For the text-containing cell, return its midpoint in [X, Y] coordinate format. 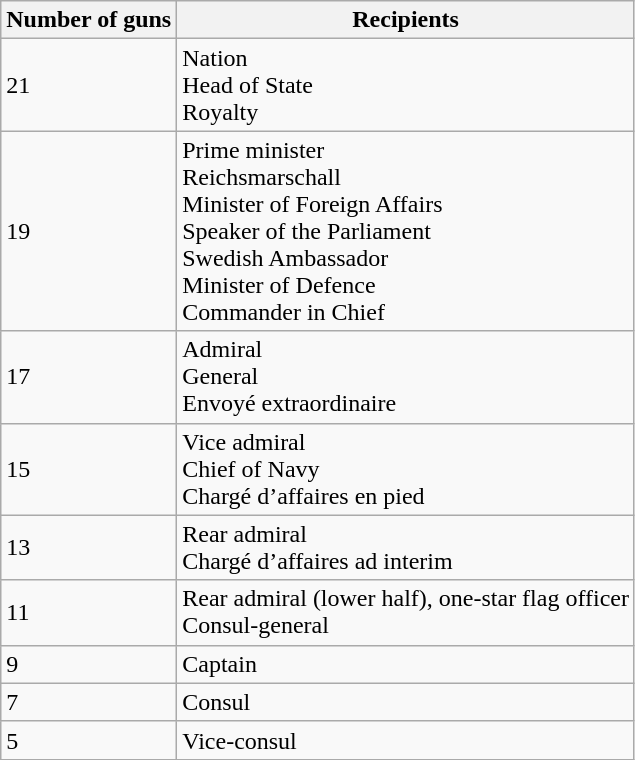
Recipients [406, 20]
11 [89, 612]
Prime minister Reichsmarschall Minister of Foreign Affairs Speaker of the Parliament Swedish Ambassador Minister of Defence Commander in Chief [406, 231]
5 [89, 740]
9 [89, 664]
Number of guns [89, 20]
Captain [406, 664]
21 [89, 85]
19 [89, 231]
Nation Head of State Royalty [406, 85]
13 [89, 548]
Vice-consul [406, 740]
Vice admiral Chief of Navy Chargé d’affaires en pied [406, 469]
15 [89, 469]
Rear admiral Chargé d’affaires ad interim [406, 548]
Rear admiral (lower half), one-star flag officer Consul-general [406, 612]
Consul [406, 702]
Admiral General Envoyé extraordinaire [406, 377]
7 [89, 702]
17 [89, 377]
